Determine the (x, y) coordinate at the center of the cell enclosing the given text.  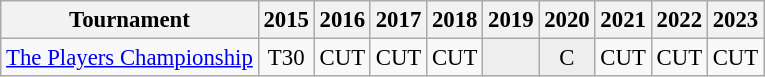
C (567, 58)
T30 (286, 58)
2022 (679, 20)
2015 (286, 20)
2023 (735, 20)
2019 (511, 20)
2017 (398, 20)
2016 (342, 20)
2020 (567, 20)
Tournament (130, 20)
2021 (623, 20)
The Players Championship (130, 58)
2018 (455, 20)
